Output the (x, y) coordinate of the center of the cell containing the given text.  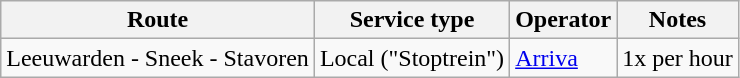
Local ("Stoptrein") (412, 58)
Route (158, 20)
Arriva (564, 58)
Service type (412, 20)
Notes (678, 20)
1x per hour (678, 58)
Operator (564, 20)
Leeuwarden - Sneek - Stavoren (158, 58)
